Detect which cell encompasses the target text, then output its [X, Y] center coordinate. 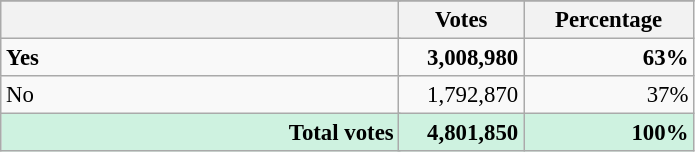
Total votes [200, 133]
Votes [462, 20]
63% [609, 58]
No [200, 95]
4,801,850 [462, 133]
Percentage [609, 20]
100% [609, 133]
Yes [200, 58]
37% [609, 95]
1,792,870 [462, 95]
3,008,980 [462, 58]
